Determine the (X, Y) coordinate at the center of the cell enclosing the given text.  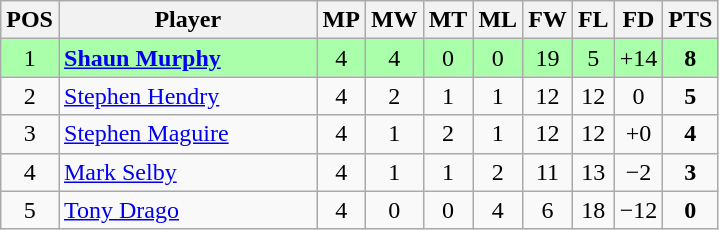
Stephen Maguire (188, 134)
Stephen Hendry (188, 96)
+14 (638, 58)
13 (593, 172)
Mark Selby (188, 172)
19 (548, 58)
11 (548, 172)
6 (548, 210)
FL (593, 20)
−2 (638, 172)
8 (690, 58)
FW (548, 20)
MT (448, 20)
MP (341, 20)
Tony Drago (188, 210)
MW (394, 20)
+0 (638, 134)
18 (593, 210)
POS (30, 20)
PTS (690, 20)
ML (498, 20)
Shaun Murphy (188, 58)
Player (188, 20)
FD (638, 20)
−12 (638, 210)
